Capture the cell that displays the provided text and extract its (X, Y) central coordinate. 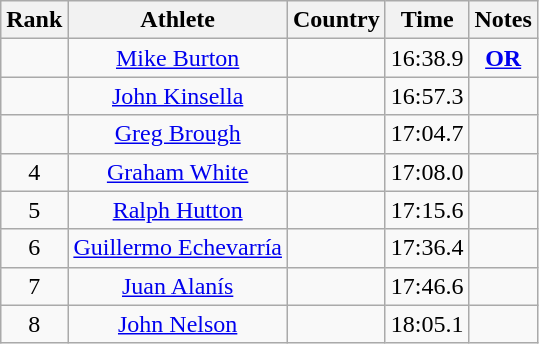
8 (34, 324)
17:36.4 (427, 248)
Time (427, 20)
Athlete (178, 20)
Graham White (178, 172)
Notes (503, 20)
5 (34, 210)
4 (34, 172)
John Kinsella (178, 96)
Country (336, 20)
7 (34, 286)
17:15.6 (427, 210)
Greg Brough (178, 134)
John Nelson (178, 324)
17:04.7 (427, 134)
18:05.1 (427, 324)
6 (34, 248)
Mike Burton (178, 58)
17:46.6 (427, 286)
Juan Alanís (178, 286)
Guillermo Echevarría (178, 248)
Ralph Hutton (178, 210)
OR (503, 58)
16:38.9 (427, 58)
16:57.3 (427, 96)
Rank (34, 20)
17:08.0 (427, 172)
